Scan for the cell matching the given text and deliver its [X, Y] coordinate at center. 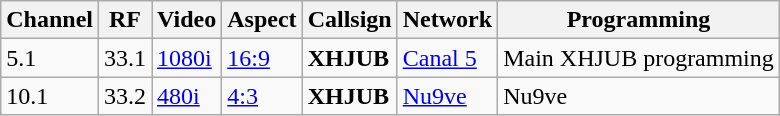
16:9 [262, 58]
Programming [639, 20]
10.1 [50, 96]
Main XHJUB programming [639, 58]
RF [126, 20]
Video [187, 20]
4:3 [262, 96]
5.1 [50, 58]
33.2 [126, 96]
Network [447, 20]
Canal 5 [447, 58]
Channel [50, 20]
33.1 [126, 58]
Callsign [350, 20]
1080i [187, 58]
Aspect [262, 20]
480i [187, 96]
